Find where the given text appears and provide that cell's center as [X, Y] coordinate. 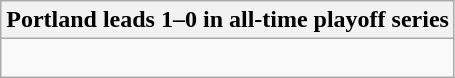
Portland leads 1–0 in all-time playoff series [228, 20]
